Return (X, Y) of the center of cell containing provided text 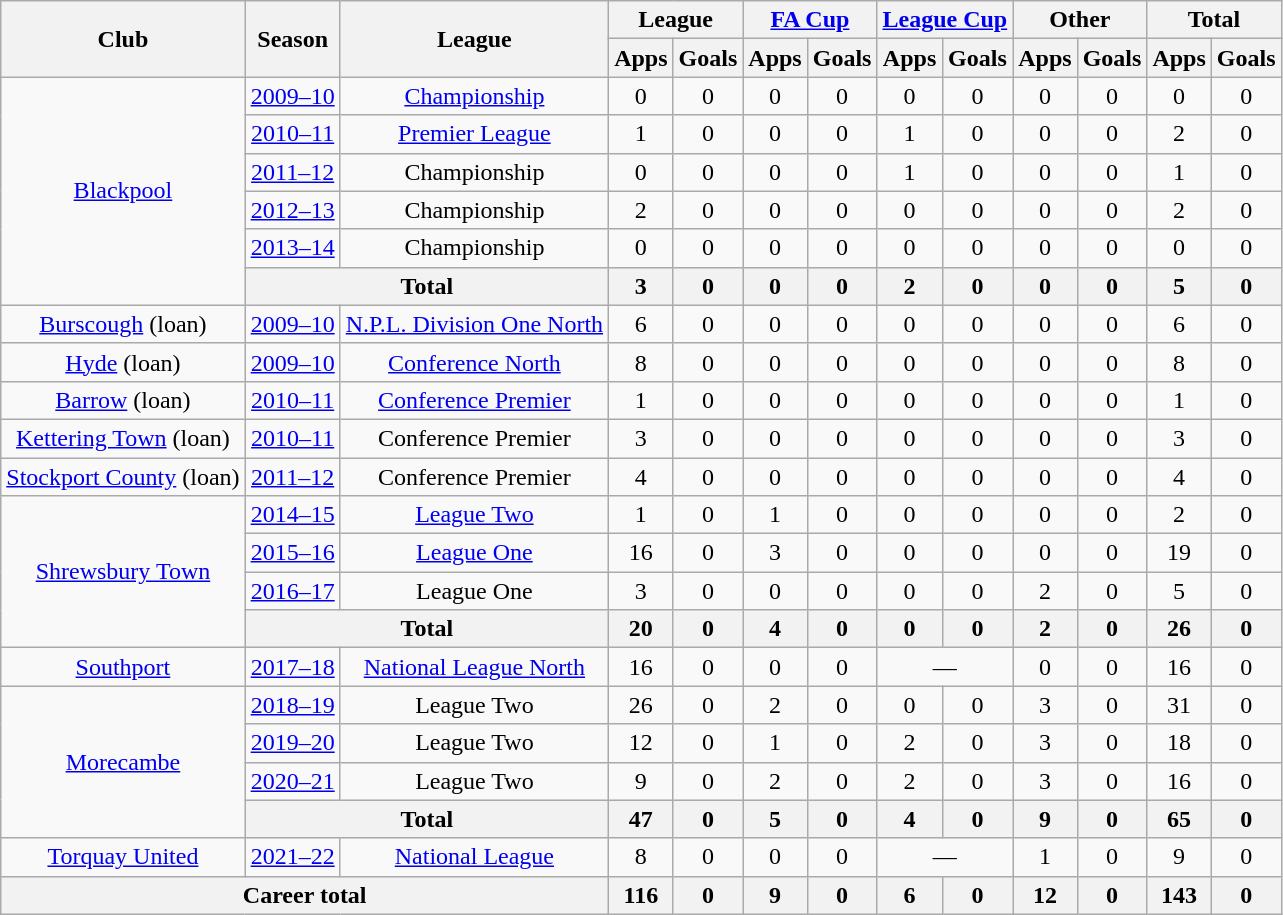
20 (641, 629)
2020–21 (292, 781)
Morecambe (123, 762)
Kettering Town (loan) (123, 438)
Career total (305, 895)
116 (641, 895)
2016–17 (292, 591)
2013–14 (292, 248)
2018–19 (292, 705)
2014–15 (292, 515)
Season (292, 39)
Premier League (474, 134)
Shrewsbury Town (123, 572)
Other (1080, 20)
Conference North (474, 362)
2019–20 (292, 743)
18 (1179, 743)
Club (123, 39)
Southport (123, 667)
FA Cup (810, 20)
Stockport County (loan) (123, 477)
31 (1179, 705)
143 (1179, 895)
Burscough (loan) (123, 324)
2021–22 (292, 857)
2015–16 (292, 553)
19 (1179, 553)
47 (641, 819)
National League (474, 857)
National League North (474, 667)
Hyde (loan) (123, 362)
Barrow (loan) (123, 400)
Blackpool (123, 191)
Torquay United (123, 857)
League Cup (945, 20)
65 (1179, 819)
N.P.L. Division One North (474, 324)
2012–13 (292, 210)
2017–18 (292, 667)
